From the cell containing the given text, extract its center point as [X, Y] coordinate. 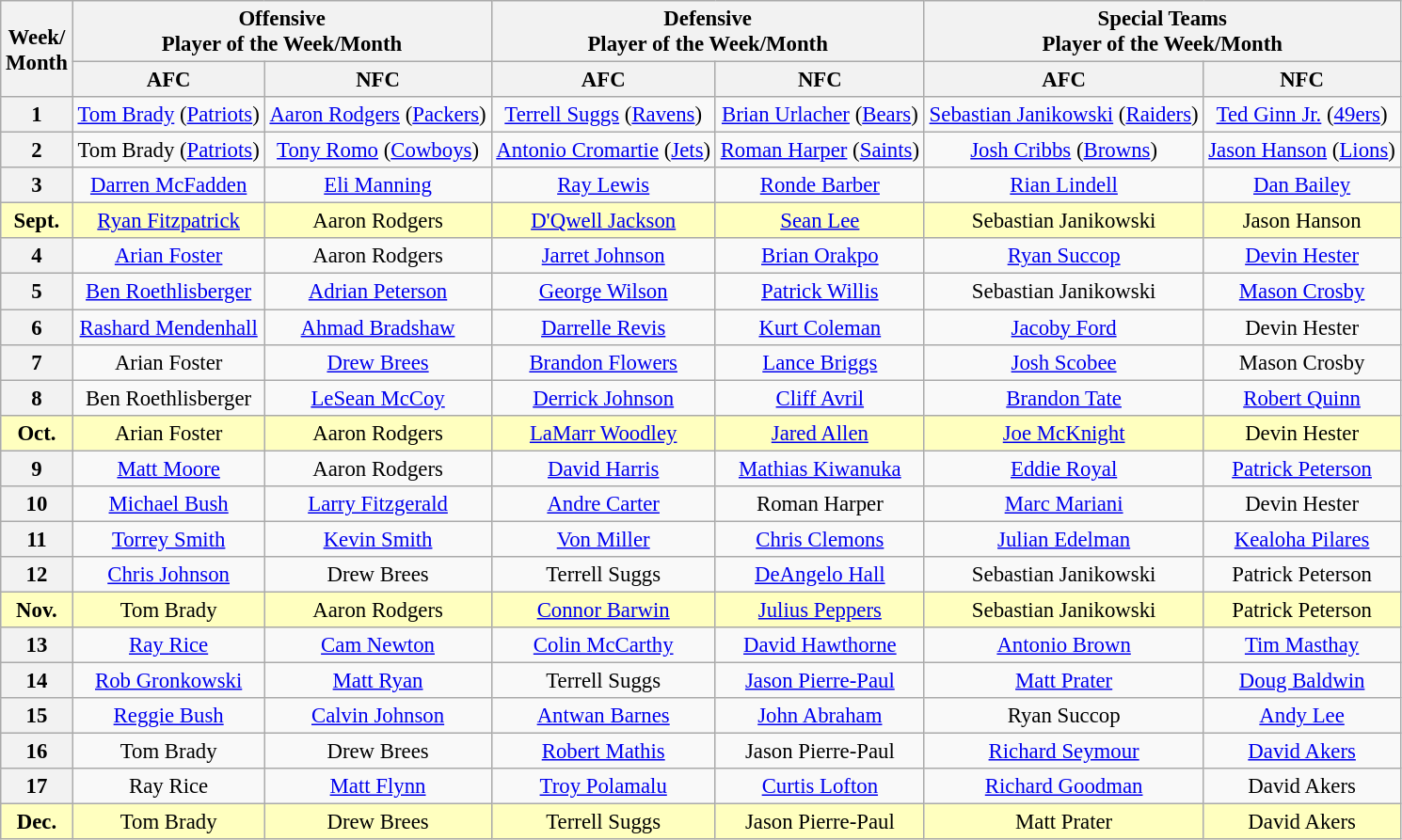
10 [37, 504]
Eddie Royal [1063, 468]
Troy Polamalu [603, 786]
Matt Flynn [378, 786]
Colin McCarthy [603, 645]
Terrell Suggs (Ravens) [603, 115]
Mathias Kiwanuka [820, 468]
Andy Lee [1302, 716]
11 [37, 539]
Michael Bush [168, 504]
LeSean McCoy [378, 398]
Richard Goodman [1063, 786]
Nov. [37, 610]
Cliff Avril [820, 398]
1 [37, 115]
David Harris [603, 468]
Josh Scobee [1063, 362]
Jarret Johnson [603, 257]
2 [37, 151]
Kurt Coleman [820, 327]
Ted Ginn Jr. (49ers) [1302, 115]
Doug Baldwin [1302, 681]
4 [37, 257]
Robert Mathis [603, 752]
15 [37, 716]
Richard Seymour [1063, 752]
Julius Peppers [820, 610]
Calvin Johnson [378, 716]
Brian Orakpo [820, 257]
Oct. [37, 433]
Week/Month [37, 49]
Andre Carter [603, 504]
Rian Lindell [1063, 185]
Dan Bailey [1302, 185]
Derrick Johnson [603, 398]
Aaron Rodgers (Packers) [378, 115]
Jason Hanson [1302, 221]
Brandon Tate [1063, 398]
Eli Manning [378, 185]
OffensivePlayer of the Week/Month [282, 32]
Tim Masthay [1302, 645]
Marc Mariani [1063, 504]
Connor Barwin [603, 610]
Matt Moore [168, 468]
13 [37, 645]
Chris Johnson [168, 575]
D'Qwell Jackson [603, 221]
Antonio Brown [1063, 645]
Roman Harper [820, 504]
Antonio Cromartie (Jets) [603, 151]
George Wilson [603, 292]
Josh Cribbs (Browns) [1063, 151]
Sept. [37, 221]
5 [37, 292]
3 [37, 185]
David Hawthorne [820, 645]
Tony Romo (Cowboys) [378, 151]
Jacoby Ford [1063, 327]
Julian Edelman [1063, 539]
14 [37, 681]
Robert Quinn [1302, 398]
Lance Briggs [820, 362]
Sebastian Janikowski (Raiders) [1063, 115]
Adrian Peterson [378, 292]
Cam Newton [378, 645]
Larry Fitzgerald [378, 504]
Antwan Barnes [603, 716]
12 [37, 575]
16 [37, 752]
7 [37, 362]
Special TeamsPlayer of the Week/Month [1162, 32]
Ryan Fitzpatrick [168, 221]
Ahmad Bradshaw [378, 327]
Brian Urlacher (Bears) [820, 115]
Sean Lee [820, 221]
Dec. [37, 822]
LaMarr Woodley [603, 433]
Jason Hanson (Lions) [1302, 151]
Brandon Flowers [603, 362]
Kealoha Pilares [1302, 539]
Joe McKnight [1063, 433]
17 [37, 786]
Ray Lewis [603, 185]
8 [37, 398]
Ronde Barber [820, 185]
Patrick Willis [820, 292]
Chris Clemons [820, 539]
Curtis Lofton [820, 786]
DefensivePlayer of the Week/Month [708, 32]
Rashard Mendenhall [168, 327]
Von Miller [603, 539]
Rob Gronkowski [168, 681]
Kevin Smith [378, 539]
Torrey Smith [168, 539]
9 [37, 468]
Jared Allen [820, 433]
Roman Harper (Saints) [820, 151]
John Abraham [820, 716]
Darren McFadden [168, 185]
Matt Ryan [378, 681]
6 [37, 327]
Reggie Bush [168, 716]
DeAngelo Hall [820, 575]
Darrelle Revis [603, 327]
